Determine the (x, y) coordinate at the center of the cell enclosing the given text.  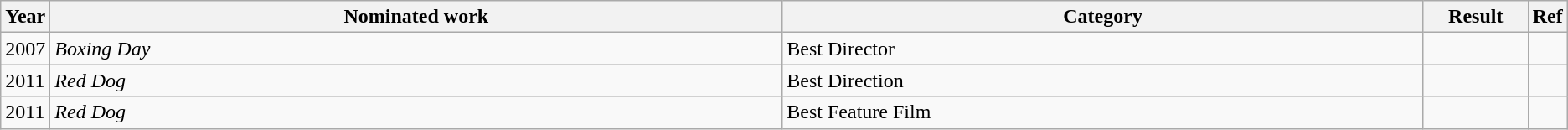
Ref (1548, 17)
Year (25, 17)
Boxing Day (416, 49)
Best Feature Film (1103, 112)
Best Director (1103, 49)
Category (1103, 17)
Nominated work (416, 17)
Best Direction (1103, 81)
2007 (25, 49)
Result (1476, 17)
